Locate the cell with the specified text and output its (x, y) center coordinate. 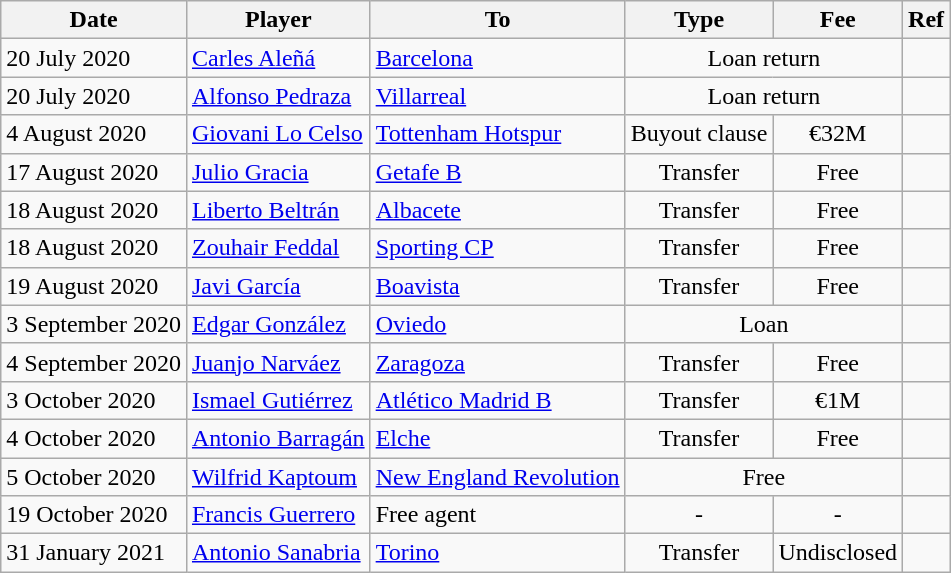
3 September 2020 (94, 324)
Date (94, 20)
Albacete (498, 210)
To (498, 20)
31 January 2021 (94, 553)
Juanjo Narváez (278, 362)
Boavista (498, 286)
Zaragoza (498, 362)
Sporting CP (498, 248)
Tottenham Hotspur (498, 134)
Player (278, 20)
Barcelona (498, 58)
4 August 2020 (94, 134)
Loan (764, 324)
Antonio Sanabria (278, 553)
€32M (838, 134)
4 October 2020 (94, 438)
Atlético Madrid B (498, 400)
Ismael Gutiérrez (278, 400)
19 October 2020 (94, 515)
Undisclosed (838, 553)
Wilfrid Kaptoum (278, 477)
Francis Guerrero (278, 515)
Getafe B (498, 172)
Alfonso Pedraza (278, 96)
Julio Gracia (278, 172)
Buyout clause (699, 134)
4 September 2020 (94, 362)
Zouhair Feddal (278, 248)
19 August 2020 (94, 286)
Ref (926, 20)
5 October 2020 (94, 477)
3 October 2020 (94, 400)
€1M (838, 400)
Fee (838, 20)
17 August 2020 (94, 172)
Oviedo (498, 324)
Edgar González (278, 324)
Javi García (278, 286)
Torino (498, 553)
Antonio Barragán (278, 438)
Carles Aleñá (278, 58)
Free agent (498, 515)
Elche (498, 438)
Villarreal (498, 96)
New England Revolution (498, 477)
Giovani Lo Celso (278, 134)
Liberto Beltrán (278, 210)
Type (699, 20)
